Pinpoint the cell where the given text exists, returning its (X, Y) midpoint coordinate. 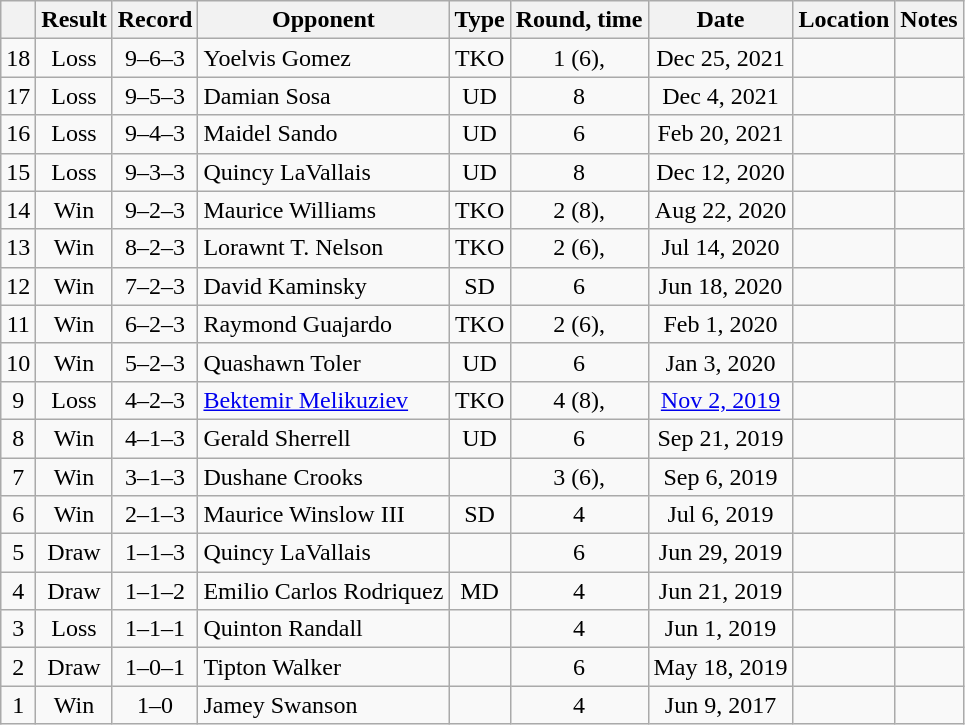
Dushane Crooks (324, 477)
9–3–3 (155, 172)
Gerald Sherrell (324, 438)
7 (18, 477)
3 (18, 629)
4–2–3 (155, 400)
Emilio Carlos Rodriquez (324, 591)
11 (18, 324)
Aug 22, 2020 (720, 210)
May 18, 2019 (720, 667)
8–2–3 (155, 248)
18 (18, 58)
Raymond Guajardo (324, 324)
MD (480, 591)
Type (480, 20)
Quinton Randall (324, 629)
Record (155, 20)
David Kaminsky (324, 286)
Yoelvis Gomez (324, 58)
12 (18, 286)
5–2–3 (155, 362)
4–1–3 (155, 438)
Result (74, 20)
Quashawn Toler (324, 362)
Dec 25, 2021 (720, 58)
1–1–3 (155, 553)
3–1–3 (155, 477)
Damian Sosa (324, 96)
3 (6), (579, 477)
Maurice Winslow III (324, 515)
Feb 1, 2020 (720, 324)
9–4–3 (155, 134)
Nov 2, 2019 (720, 400)
Bektemir Melikuziev (324, 400)
Opponent (324, 20)
17 (18, 96)
15 (18, 172)
Jul 6, 2019 (720, 515)
Jun 9, 2017 (720, 705)
2–1–3 (155, 515)
Jul 14, 2020 (720, 248)
9–5–3 (155, 96)
Dec 12, 2020 (720, 172)
Feb 20, 2021 (720, 134)
1 (18, 705)
Sep 21, 2019 (720, 438)
13 (18, 248)
Maidel Sando (324, 134)
14 (18, 210)
Date (720, 20)
Jamey Swanson (324, 705)
2 (8), (579, 210)
1–1–2 (155, 591)
Jun 21, 2019 (720, 591)
Location (844, 20)
1 (6), (579, 58)
9–6–3 (155, 58)
1–0–1 (155, 667)
9–2–3 (155, 210)
2 (18, 667)
1–0 (155, 705)
Jan 3, 2020 (720, 362)
7–2–3 (155, 286)
16 (18, 134)
4 (8), (579, 400)
Maurice Williams (324, 210)
1–1–1 (155, 629)
Dec 4, 2021 (720, 96)
Notes (929, 20)
5 (18, 553)
9 (18, 400)
Jun 18, 2020 (720, 286)
10 (18, 362)
Jun 1, 2019 (720, 629)
Round, time (579, 20)
Jun 29, 2019 (720, 553)
Lorawnt T. Nelson (324, 248)
Tipton Walker (324, 667)
Sep 6, 2019 (720, 477)
6–2–3 (155, 324)
